Locate the cell with the specified text and output its (X, Y) center coordinate. 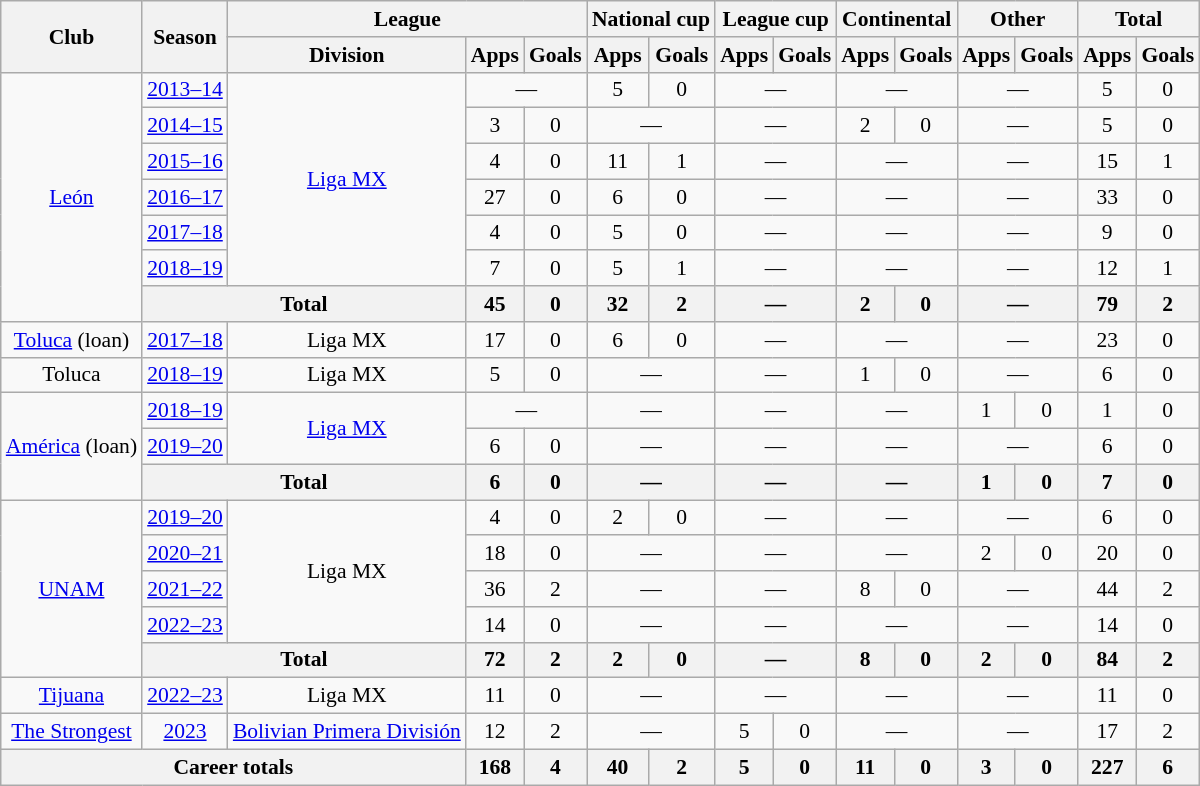
League cup (776, 19)
National cup (651, 19)
The Strongest (72, 732)
40 (618, 767)
Tijuana (72, 696)
Season (185, 36)
72 (495, 660)
23 (1107, 340)
45 (495, 304)
2013–14 (185, 90)
84 (1107, 660)
2015–16 (185, 162)
15 (1107, 162)
Bolivian Primera División (347, 732)
Other (1018, 19)
27 (495, 197)
Toluca (loan) (72, 340)
UNAM (72, 589)
168 (495, 767)
79 (1107, 304)
20 (1107, 554)
Division (347, 55)
44 (1107, 589)
América (loan) (72, 446)
9 (1107, 233)
2021–22 (185, 589)
Career totals (234, 767)
Continental (896, 19)
Toluca (72, 375)
2016–17 (185, 197)
León (72, 196)
18 (495, 554)
2020–21 (185, 554)
32 (618, 304)
33 (1107, 197)
2014–15 (185, 126)
227 (1107, 767)
36 (495, 589)
Club (72, 36)
League (408, 19)
2023 (185, 732)
